Identify which cell holds the provided text, then report its [X, Y] central coordinate. 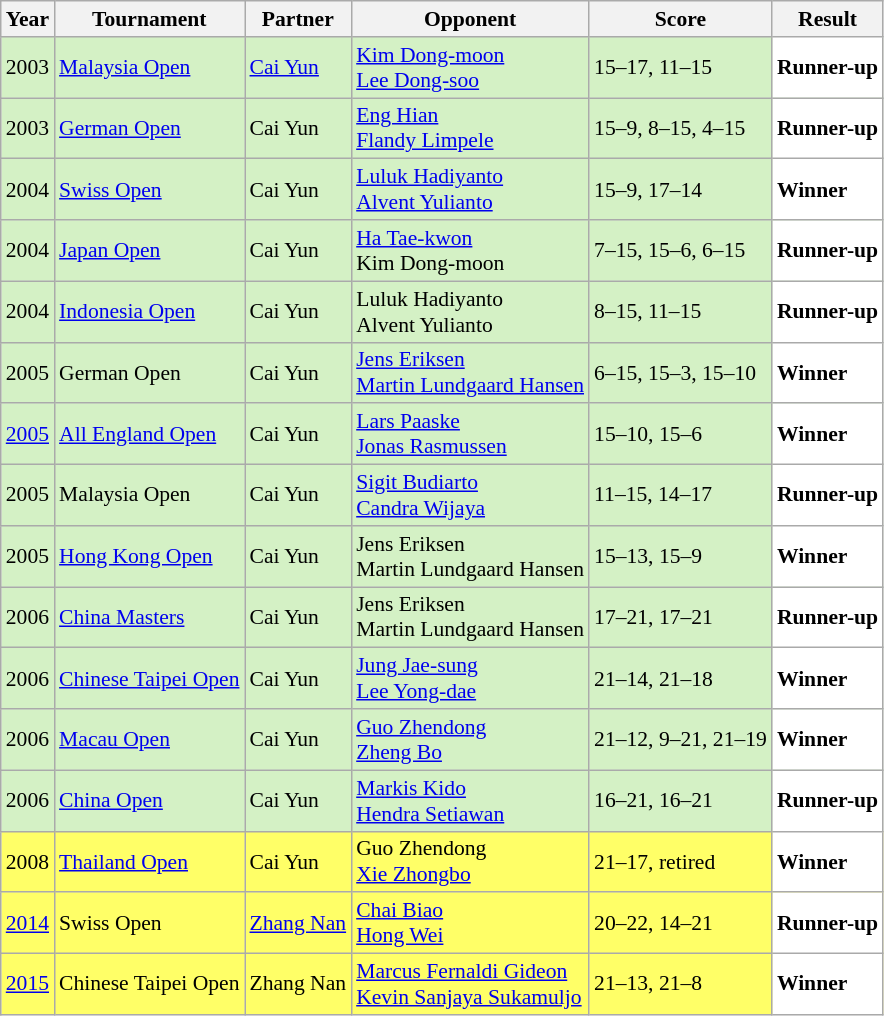
Macau Open [149, 740]
21–17, retired [680, 862]
20–22, 14–21 [680, 924]
8–15, 11–15 [680, 312]
2008 [28, 862]
Score [680, 19]
Marcus Fernaldi Gideon Kevin Sanjaya Sukamuljo [470, 984]
Thailand Open [149, 862]
China Open [149, 800]
Guo Zhendong Zheng Bo [470, 740]
Chai Biao Hong Wei [470, 924]
Partner [298, 19]
21–13, 21–8 [680, 984]
21–12, 9–21, 21–19 [680, 740]
Guo Zhendong Xie Zhongbo [470, 862]
Markis Kido Hendra Setiawan [470, 800]
17–21, 17–21 [680, 618]
6–15, 15–3, 15–10 [680, 372]
15–13, 15–9 [680, 556]
Year [28, 19]
Opponent [470, 19]
China Masters [149, 618]
Japan Open [149, 250]
Result [828, 19]
All England Open [149, 434]
15–10, 15–6 [680, 434]
Tournament [149, 19]
Eng Hian Flandy Limpele [470, 128]
Lars Paaske Jonas Rasmussen [470, 434]
2014 [28, 924]
Jung Jae-sung Lee Yong-dae [470, 678]
Hong Kong Open [149, 556]
15–17, 11–15 [680, 68]
15–9, 17–14 [680, 190]
2015 [28, 984]
21–14, 21–18 [680, 678]
Indonesia Open [149, 312]
15–9, 8–15, 4–15 [680, 128]
Kim Dong-moon Lee Dong-soo [470, 68]
16–21, 16–21 [680, 800]
Sigit Budiarto Candra Wijaya [470, 496]
Ha Tae-kwon Kim Dong-moon [470, 250]
7–15, 15–6, 6–15 [680, 250]
11–15, 14–17 [680, 496]
